Scan for the cell matching the given text and deliver its (X, Y) coordinate at center. 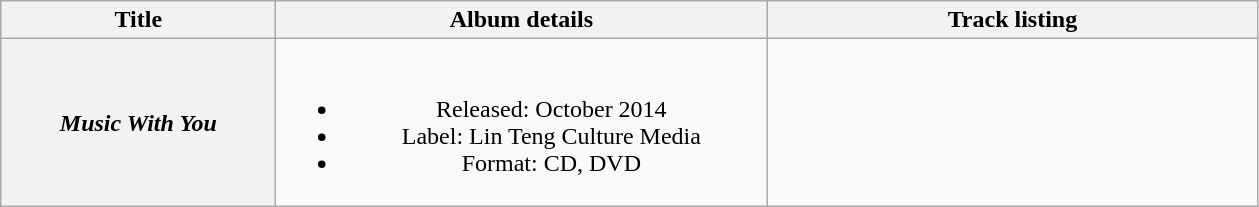
Released: October 2014Label: Lin Teng Culture MediaFormat: CD, DVD (522, 122)
Title (138, 20)
Album details (522, 20)
Music With You (138, 122)
Track listing (1012, 20)
